Find where the given text appears and provide that cell's center as (X, Y) coordinate. 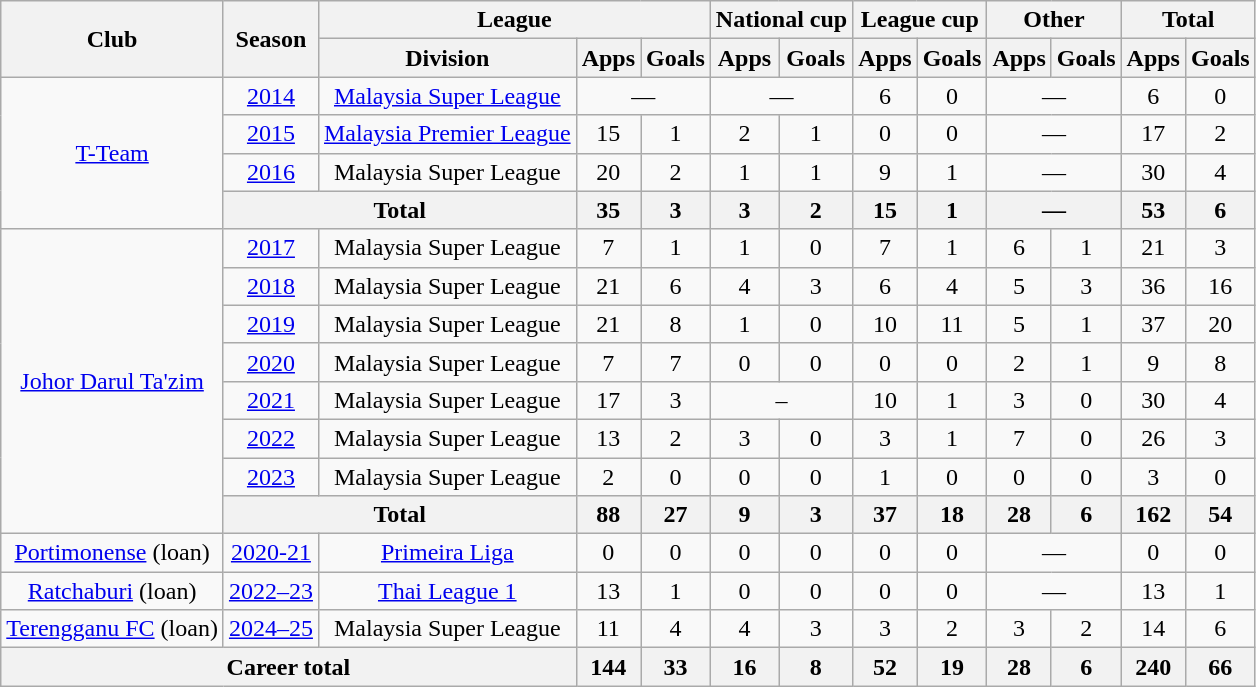
27 (676, 515)
53 (1153, 210)
36 (1153, 286)
League cup (920, 20)
Portimonense (loan) (112, 553)
19 (952, 667)
2022–23 (270, 591)
Primeira Liga (447, 553)
Thai League 1 (447, 591)
2017 (270, 248)
2023 (270, 477)
2018 (270, 286)
144 (608, 667)
T-Team (112, 153)
2019 (270, 324)
2021 (270, 400)
– (781, 400)
2015 (270, 134)
Other (1054, 20)
33 (676, 667)
66 (1220, 667)
Career total (288, 667)
2020-21 (270, 553)
2016 (270, 172)
2020 (270, 362)
35 (608, 210)
52 (885, 667)
Ratchaburi (loan) (112, 591)
Division (447, 58)
Malaysia Premier League (447, 134)
Johor Darul Ta'zim (112, 381)
18 (952, 515)
Club (112, 39)
14 (1153, 629)
Season (270, 39)
2014 (270, 96)
88 (608, 515)
162 (1153, 515)
2022 (270, 438)
240 (1153, 667)
National cup (781, 20)
Terengganu FC (loan) (112, 629)
League (514, 20)
26 (1153, 438)
54 (1220, 515)
2024–25 (270, 629)
